Extract the [x, y] coordinate from the center of the cell holding the provided text.  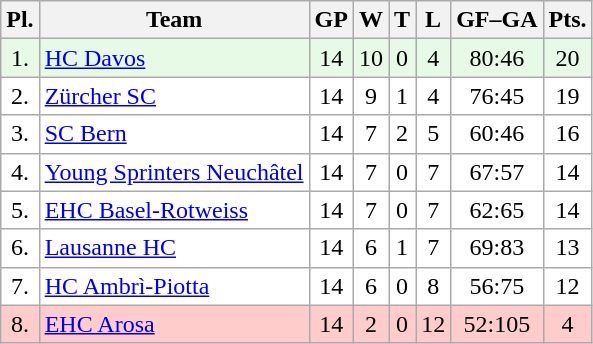
HC Ambrì-Piotta [174, 286]
GF–GA [497, 20]
5. [20, 210]
Zürcher SC [174, 96]
Lausanne HC [174, 248]
EHC Basel-Rotweiss [174, 210]
Young Sprinters Neuchâtel [174, 172]
HC Davos [174, 58]
9 [370, 96]
4. [20, 172]
Pl. [20, 20]
60:46 [497, 134]
Team [174, 20]
19 [568, 96]
67:57 [497, 172]
GP [331, 20]
8 [434, 286]
W [370, 20]
2. [20, 96]
80:46 [497, 58]
Pts. [568, 20]
13 [568, 248]
8. [20, 324]
3. [20, 134]
56:75 [497, 286]
1. [20, 58]
EHC Arosa [174, 324]
16 [568, 134]
6. [20, 248]
20 [568, 58]
69:83 [497, 248]
T [402, 20]
SC Bern [174, 134]
76:45 [497, 96]
7. [20, 286]
5 [434, 134]
L [434, 20]
62:65 [497, 210]
52:105 [497, 324]
10 [370, 58]
